Capture the cell that displays the provided text and extract its (X, Y) central coordinate. 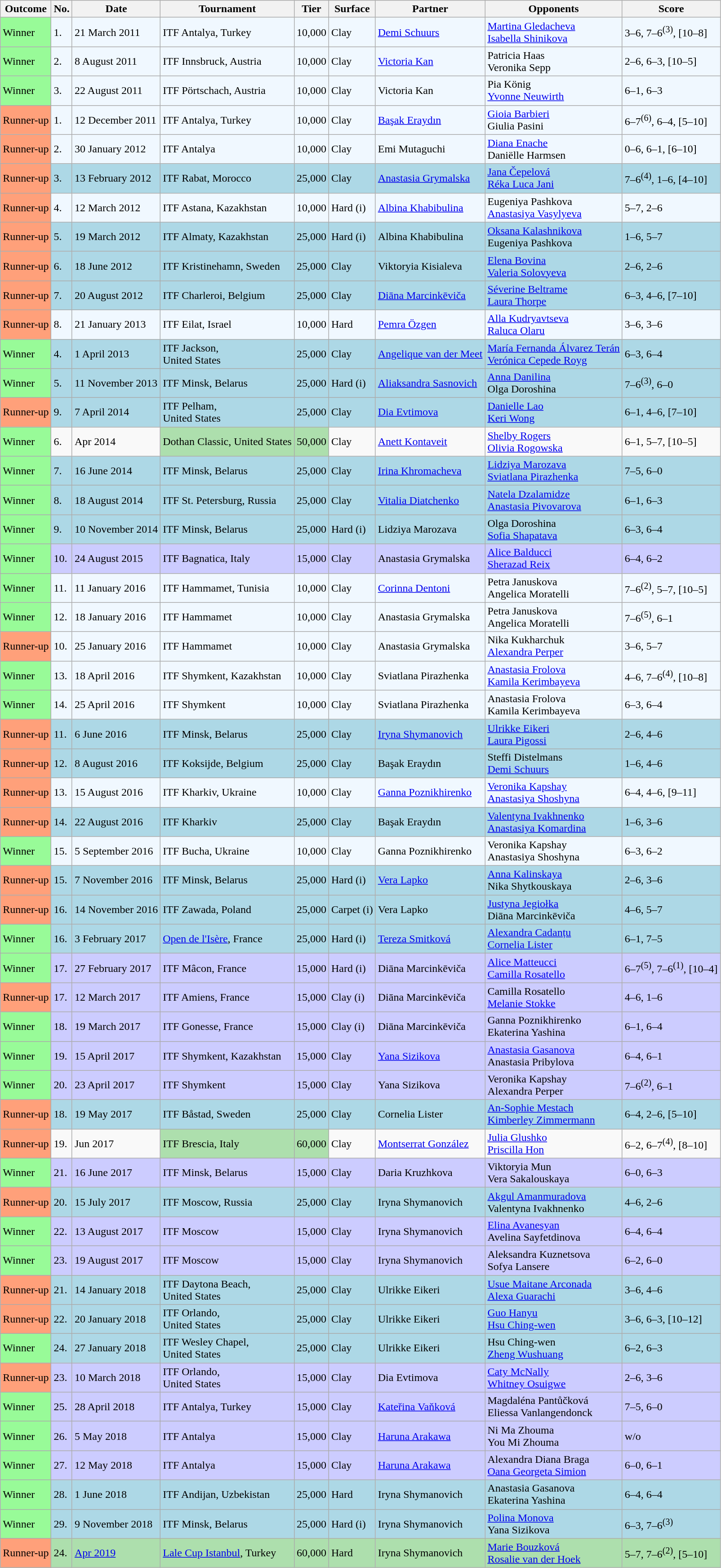
25 April 2016 (116, 705)
6–0, 6–1 (671, 1466)
20 August 2012 (116, 295)
Partner (430, 9)
Caty McNally Whitney Osuigwe (554, 1377)
Ganna Poznikhirenko Ekaterina Yashina (554, 1027)
12 May 2018 (116, 1466)
Tier (311, 9)
7–6(2), 5–7, [10–5] (671, 588)
6–1, 5–7, [10–5] (671, 441)
Alexandra Cadanțu Cornelia Lister (554, 939)
11 January 2016 (116, 588)
7 November 2016 (116, 880)
6–0, 6–3 (671, 1172)
Pemra Özgen (430, 325)
11 November 2013 (116, 383)
ITF Eilat, Israel (227, 325)
29. (62, 1524)
ITF Gonesse, France (227, 1027)
ITF Almaty, Kazakhstan (227, 236)
7–6(4), 1–6, [4–10] (671, 178)
Montserrat González (430, 1144)
ITF Astana, Kazakhstan (227, 208)
6–7(5), 7–6(1), [10–4] (671, 968)
8 August 2016 (116, 763)
Lale Cup Istanbul, Turkey (227, 1553)
Corinna Dentoni (430, 588)
25. (62, 1407)
ITF Kristinehamn, Sweden (227, 266)
Julia Glushko Priscilla Hon (554, 1144)
5 May 2018 (116, 1436)
21 January 2013 (116, 325)
Aliaksandra Sasnovich (430, 383)
Alice Balducci Sherazad Reix (554, 558)
2–6, 2–6 (671, 266)
Outcome (26, 9)
ITF Andijan, Uzbekistan (227, 1494)
María Fernanda Álvarez Terán Verónica Cepede Royg (554, 353)
Jana Čepelová Réka Luca Jani (554, 178)
ITF Wesley Chapel, United States (227, 1349)
5 September 2016 (116, 851)
30 January 2012 (116, 149)
22 August 2016 (116, 822)
ITF Bucha, Ukraine (227, 851)
15 July 2017 (116, 1202)
6–2, 6–3 (671, 1349)
Daria Kruzhkova (430, 1172)
6–4, 2–6, [5–10] (671, 1114)
Guo Hanyu Hsu Ching-wen (554, 1319)
ITF Rabat, Morocco (227, 178)
Anastasia Gasanova Ekaterina Yashina (554, 1494)
19 March 2012 (116, 236)
Anett Kontaveit (430, 441)
12 December 2011 (116, 120)
27 February 2017 (116, 968)
ITF Kharkiv, Ukraine (227, 792)
ITF Båstad, Sweden (227, 1114)
Irina Khromacheva (430, 471)
Anastasia Gasanova Anastasia Pribylova (554, 1056)
ITF Pörtschach, Austria (227, 91)
Date (116, 9)
ITF Bagnatica, Italy (227, 558)
6–1, 4–6, [7–10] (671, 413)
25 January 2016 (116, 646)
Camilla Rosatello Melanie Stokke (554, 997)
Ulrikke Eikeri Laura Pigossi (554, 734)
Dothan Classic, United States (227, 441)
18 January 2016 (116, 617)
6–1, 6–4 (671, 1027)
5–7, 2–6 (671, 208)
ITF Kharkiv (227, 822)
Emi Mutaguchi (430, 149)
Usue Maitane Arconada Alexa Guarachi (554, 1289)
4–6, 2–6 (671, 1202)
3–6, 4–6 (671, 1289)
Apr 2014 (116, 441)
24 August 2015 (116, 558)
15 April 2017 (116, 1056)
Lidziya Marozava Sviatlana Pirazhenka (554, 471)
ITF Charleroi, Belgium (227, 295)
27 January 2018 (116, 1349)
Patricia Haas Veronika Sepp (554, 61)
Alla Kudryavtseva Raluca Olaru (554, 325)
An-Sophie Mestach Kimberley Zimmermann (554, 1114)
7–6(3), 6–0 (671, 383)
18 April 2016 (116, 675)
27. (62, 1466)
3–6, 6–3, [10–12] (671, 1319)
Marie Bouzková Rosalie van der Hoek (554, 1553)
28 April 2018 (116, 1407)
Olga Doroshina Sofia Shapatava (554, 530)
ITF Hammamet, Tunisia (227, 588)
Jun 2017 (116, 1144)
Eugeniya Pashkova Anastasiya Vasylyeva (554, 208)
Opponents (554, 9)
6–2, 6–0 (671, 1261)
No. (62, 9)
13 February 2012 (116, 178)
19 May 2017 (116, 1114)
7 April 2014 (116, 413)
6–3, 6–2 (671, 851)
Carpet (i) (352, 910)
ITF Moscow, Russia (227, 1202)
18 June 2012 (116, 266)
21 March 2011 (116, 32)
ITF Innsbruck, Austria (227, 61)
Viktoryia Mun Vera Sakalouskaya (554, 1172)
14 January 2018 (116, 1289)
20 January 2018 (116, 1319)
Hsu Ching-wen Zheng Wushuang (554, 1349)
Apr 2019 (116, 1553)
ITF Brescia, Italy (227, 1144)
4–6, 7–6(4), [10–8] (671, 675)
6 June 2016 (116, 734)
ITF Amiens, France (227, 997)
22 August 2011 (116, 91)
Cornelia Lister (430, 1114)
19 March 2017 (116, 1027)
4–6, 1–6 (671, 997)
10 November 2014 (116, 530)
Alice Matteucci Camilla Rosatello (554, 968)
1 April 2013 (116, 353)
9 November 2018 (116, 1524)
Natela Dzalamidze Anastasia Pivovarova (554, 500)
15 August 2016 (116, 792)
Anna Kalinskaya Nika Shytkouskaya (554, 880)
Demi Schuurs (430, 32)
Valentyna Ivakhnenko Anastasiya Komardina (554, 822)
6–3, 4–6, [7–10] (671, 295)
ITF St. Petersburg, Russia (227, 500)
Ni Ma Zhouma You Mi Zhouma (554, 1436)
Gioia Barbieri Giulia Pasini (554, 120)
Kateřina Vaňková (430, 1407)
16 June 2017 (116, 1172)
Tereza Smitková (430, 939)
3–6, 7–6(3), [10–8] (671, 32)
16 June 2014 (116, 471)
4–6, 5–7 (671, 910)
Nika Kukharchuk Alexandra Perper (554, 646)
23 April 2017 (116, 1085)
Danielle Lao Keri Wong (554, 413)
ITF Koksijde, Belgium (227, 763)
3 February 2017 (116, 939)
1–6, 3–6 (671, 822)
ITF Zawada, Poland (227, 910)
6–3, 7–6(3) (671, 1524)
Pia König Yvonne Neuwirth (554, 91)
Open de l'Isère, France (227, 939)
Elena Bovina Valeria Solovyeva (554, 266)
6–4, 4–6, [9–11] (671, 792)
13 August 2017 (116, 1231)
6–1, 7–5 (671, 939)
6–4, 6–1 (671, 1056)
Alexandra Diana Braga Oana Georgeta Simion (554, 1466)
26. (62, 1436)
50,000 (311, 441)
ITF Jackson, United States (227, 353)
Score (671, 9)
1–6, 4–6 (671, 763)
w/o (671, 1436)
Martina Gledacheva Isabella Shinikova (554, 32)
3–6, 5–7 (671, 646)
Anna Danilina Olga Doroshina (554, 383)
Steffi Distelmans Demi Schuurs (554, 763)
6–2, 6–7(4), [8–10] (671, 1144)
12 March 2017 (116, 997)
Oksana Kalashnikova Eugeniya Pashkova (554, 236)
1 June 2018 (116, 1494)
28. (62, 1494)
Elina Avanesyan Avelina Sayfetdinova (554, 1231)
Justyna Jegiołka Diāna Marcinkēviča (554, 910)
ITF Daytona Beach, United States (227, 1289)
Séverine Beltrame Laura Thorpe (554, 295)
Viktoryia Kisialeva (430, 266)
Magdaléna Pantůčková Eliessa Vanlangendonck (554, 1407)
Diana Enache Daniëlle Harmsen (554, 149)
6–4, 6–2 (671, 558)
ITF Mâcon, France (227, 968)
19 August 2017 (116, 1261)
14 November 2016 (116, 910)
8 August 2011 (116, 61)
12 March 2012 (116, 208)
18 August 2014 (116, 500)
Surface (352, 9)
7–6(2), 6–1 (671, 1085)
2–6, 4–6 (671, 734)
2–6, 6–3, [10–5] (671, 61)
Angelique van der Meet (430, 353)
Shelby Rogers Olivia Rogowska (554, 441)
7–6(5), 6–1 (671, 617)
0–6, 6–1, [6–10] (671, 149)
3–6, 3–6 (671, 325)
Polina Monova Yana Sizikova (554, 1524)
Vitalia Diatchenko (430, 500)
Akgul Amanmuradova Valentyna Ivakhnenko (554, 1202)
6–7(6), 6–4, [5–10] (671, 120)
Lidziya Marozava (430, 530)
10 March 2018 (116, 1377)
5–7, 7–6(2), [5–10] (671, 1553)
ITF Pelham, United States (227, 413)
Veronika Kapshay Alexandra Perper (554, 1085)
Tournament (227, 9)
1–6, 5–7 (671, 236)
Aleksandra Kuznetsova Sofya Lansere (554, 1261)
